Search for the cell housing the specified text and yield its (X, Y) center coordinate. 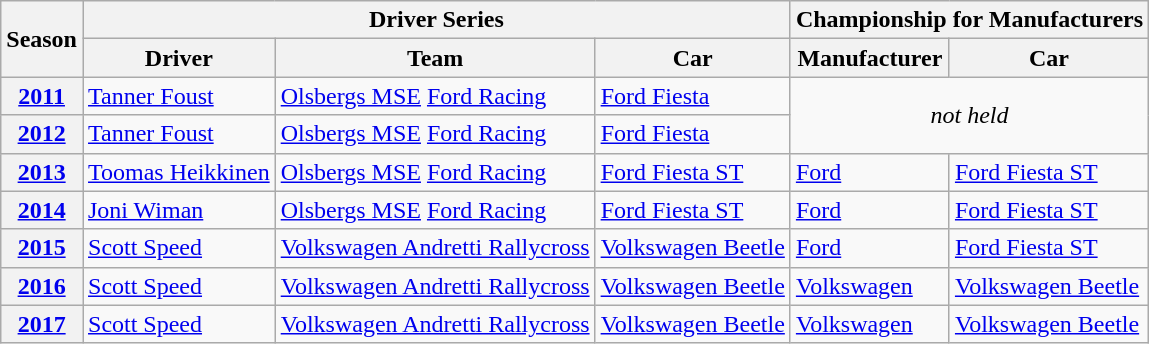
2017 (42, 324)
not held (969, 115)
2015 (42, 248)
Joni Wiman (178, 210)
Toomas Heikkinen (178, 172)
Season (42, 39)
Driver Series (436, 20)
Manufacturer (870, 58)
Team (435, 58)
2012 (42, 134)
2014 (42, 210)
Driver (178, 58)
Championship for Manufacturers (969, 20)
2013 (42, 172)
2016 (42, 286)
2011 (42, 96)
